Identify which cell holds the provided text, then report its [x, y] central coordinate. 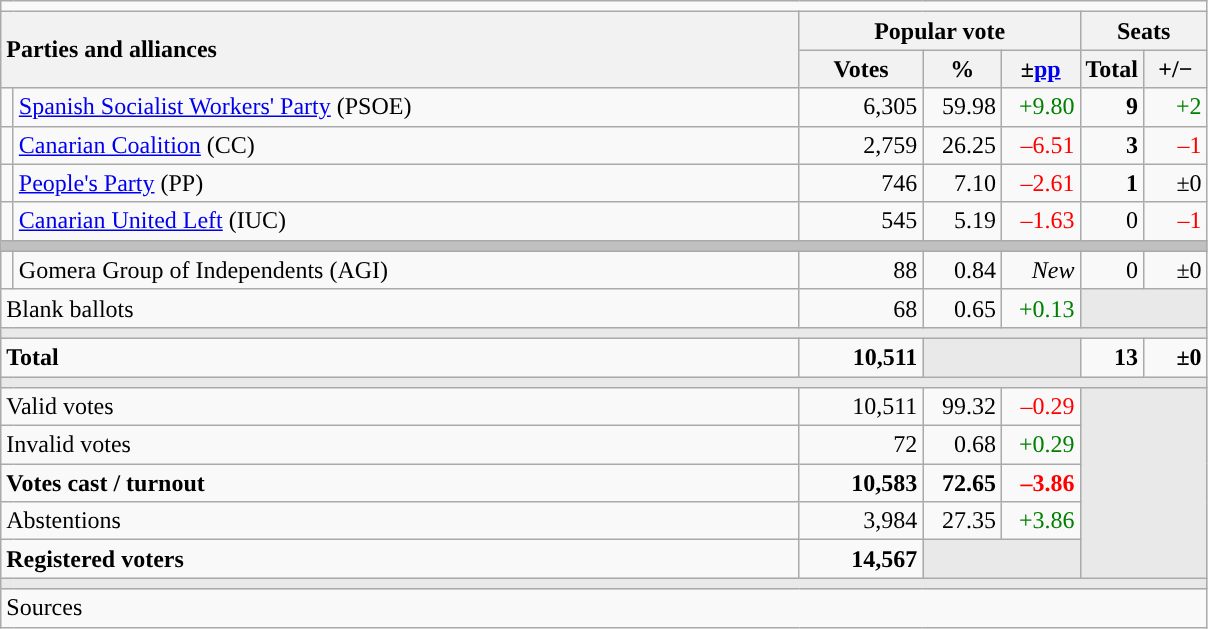
72 [861, 445]
Spanish Socialist Workers' Party (PSOE) [406, 107]
+3.86 [1040, 521]
9 [1112, 107]
Canarian United Left (IUC) [406, 221]
+9.80 [1040, 107]
Sources [604, 608]
2,759 [861, 145]
99.32 [962, 407]
–3.86 [1040, 483]
People's Party (PP) [406, 183]
3 [1112, 145]
±pp [1040, 69]
% [962, 69]
6,305 [861, 107]
545 [861, 221]
0.84 [962, 270]
Valid votes [400, 407]
27.35 [962, 521]
26.25 [962, 145]
Blank ballots [400, 308]
Parties and alliances [400, 50]
–1.63 [1040, 221]
Registered voters [400, 559]
+0.13 [1040, 308]
5.19 [962, 221]
Abstentions [400, 521]
13 [1112, 357]
Gomera Group of Independents (AGI) [406, 270]
10,583 [861, 483]
New [1040, 270]
Popular vote [940, 31]
Votes cast / turnout [400, 483]
59.98 [962, 107]
–0.29 [1040, 407]
+0.29 [1040, 445]
Seats [1144, 31]
72.65 [962, 483]
7.10 [962, 183]
–6.51 [1040, 145]
88 [861, 270]
–2.61 [1040, 183]
3,984 [861, 521]
1 [1112, 183]
Votes [861, 69]
68 [861, 308]
+/− [1176, 69]
14,567 [861, 559]
+2 [1176, 107]
746 [861, 183]
Canarian Coalition (CC) [406, 145]
Invalid votes [400, 445]
0.65 [962, 308]
0.68 [962, 445]
